Search for the cell housing the specified text and yield its [x, y] center coordinate. 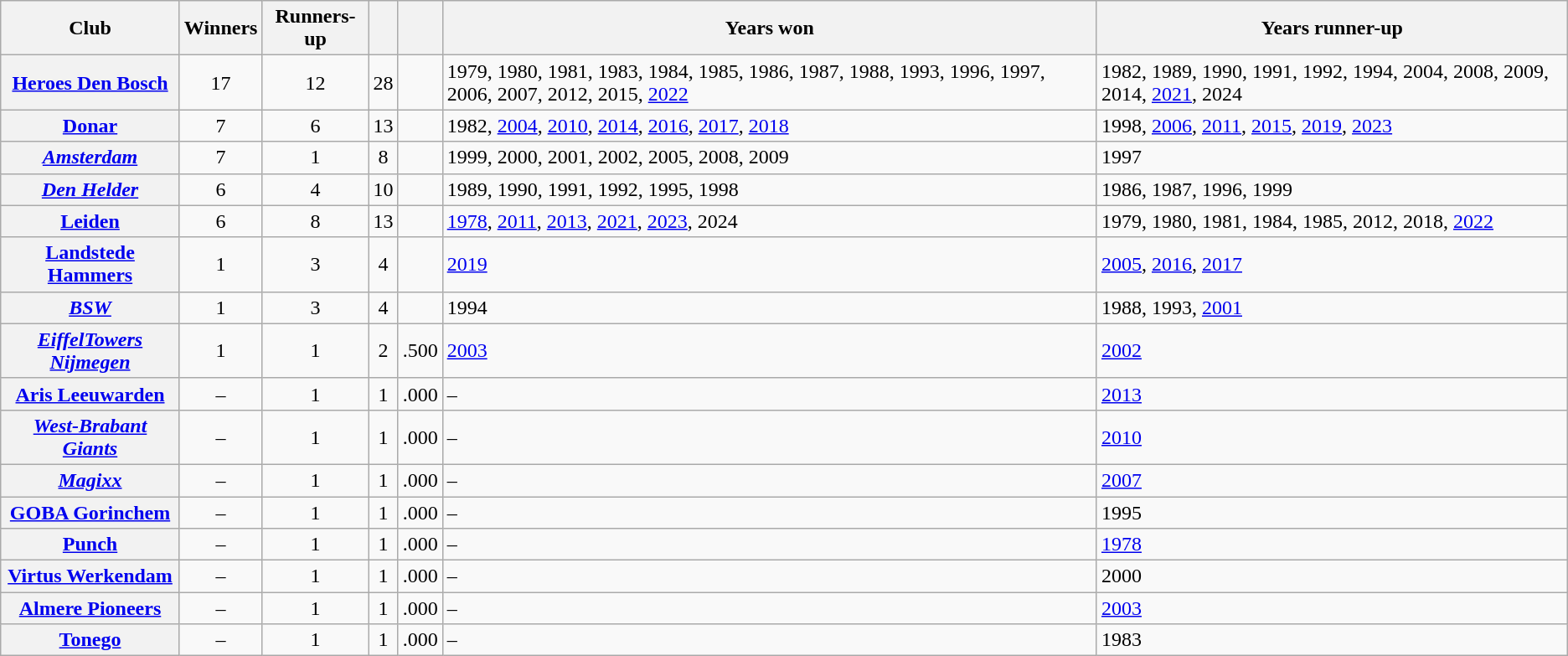
BSW [90, 307]
Years won [769, 28]
Den Helder [90, 189]
Amsterdam [90, 158]
28 [384, 82]
1998, 2006, 2011, 2015, 2019, 2023 [1332, 126]
Magixx [90, 480]
17 [221, 82]
.500 [420, 350]
2010 [1332, 437]
1994 [769, 307]
2002 [1332, 350]
Tonego [90, 640]
12 [315, 82]
1979, 1980, 1981, 1984, 1985, 2012, 2018, 2022 [1332, 221]
Donar [90, 126]
1986, 1987, 1996, 1999 [1332, 189]
Aris Leeuwarden [90, 394]
1978 [1332, 545]
1982, 1989, 1990, 1991, 1992, 1994, 2004, 2008, 2009, 2014, 2021, 2024 [1332, 82]
Almere Pioneers [90, 608]
1995 [1332, 512]
EiffelTowers Nijmegen [90, 350]
Runners-up [315, 28]
GOBA Gorinchem [90, 512]
1988, 1993, 2001 [1332, 307]
1982, 2004, 2010, 2014, 2016, 2017, 2018 [769, 126]
1997 [1332, 158]
2019 [769, 265]
1999, 2000, 2001, 2002, 2005, 2008, 2009 [769, 158]
Landstede Hammers [90, 265]
Leiden [90, 221]
Club [90, 28]
2013 [1332, 394]
Punch [90, 545]
Winners [221, 28]
West-Brabant Giants [90, 437]
1983 [1332, 640]
1979, 1980, 1981, 1983, 1984, 1985, 1986, 1987, 1988, 1993, 1996, 1997, 2006, 2007, 2012, 2015, 2022 [769, 82]
Virtus Werkendam [90, 576]
2 [384, 350]
2007 [1332, 480]
Years runner-up [1332, 28]
Heroes Den Bosch [90, 82]
2005, 2016, 2017 [1332, 265]
10 [384, 189]
2000 [1332, 576]
1989, 1990, 1991, 1992, 1995, 1998 [769, 189]
1978, 2011, 2013, 2021, 2023, 2024 [769, 221]
